Detect which cell encompasses the target text, then output its [x, y] center coordinate. 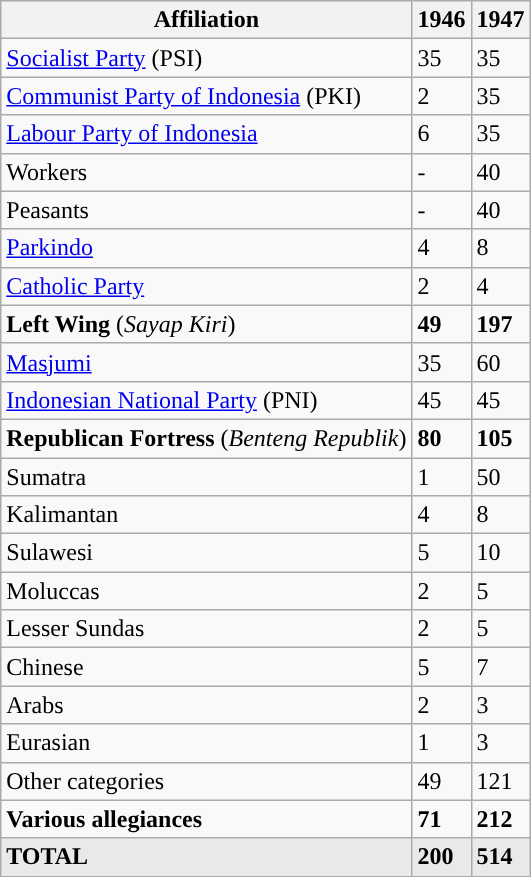
Affiliation [206, 20]
Various allegiances [206, 819]
Catholic Party [206, 286]
60 [500, 362]
514 [500, 857]
50 [500, 477]
121 [500, 781]
Workers [206, 172]
Peasants [206, 210]
Moluccas [206, 591]
Kalimantan [206, 515]
200 [442, 857]
6 [442, 134]
Labour Party of Indonesia [206, 134]
Eurasian [206, 743]
Parkindo [206, 248]
Republican Fortress (Benteng Republik) [206, 438]
TOTAL [206, 857]
105 [500, 438]
Masjumi [206, 362]
212 [500, 819]
Sumatra [206, 477]
Socialist Party (PSI) [206, 58]
Communist Party of Indonesia (PKI) [206, 96]
197 [500, 324]
7 [500, 667]
10 [500, 553]
Chinese [206, 667]
1946 [442, 20]
80 [442, 438]
71 [442, 819]
Indonesian National Party (PNI) [206, 400]
Arabs [206, 705]
Sulawesi [206, 553]
Lesser Sundas [206, 629]
1947 [500, 20]
Left Wing (Sayap Kiri) [206, 324]
Other categories [206, 781]
